Locate the cell with the specified text and output its [X, Y] center coordinate. 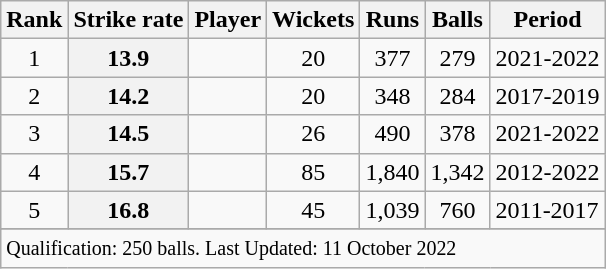
26 [314, 134]
348 [392, 96]
Balls [458, 20]
13.9 [128, 58]
Strike rate [128, 20]
2012-2022 [548, 172]
Runs [392, 20]
85 [314, 172]
15.7 [128, 172]
Wickets [314, 20]
378 [458, 134]
377 [392, 58]
Period [548, 20]
14.5 [128, 134]
284 [458, 96]
2 [34, 96]
490 [392, 134]
2017-2019 [548, 96]
2011-2017 [548, 210]
4 [34, 172]
Player [228, 20]
45 [314, 210]
Rank [34, 20]
760 [458, 210]
5 [34, 210]
1,039 [392, 210]
279 [458, 58]
16.8 [128, 210]
1,840 [392, 172]
14.2 [128, 96]
1 [34, 58]
1,342 [458, 172]
3 [34, 134]
Qualification: 250 balls. Last Updated: 11 October 2022 [303, 248]
